Detect which cell encompasses the target text, then output its [X, Y] center coordinate. 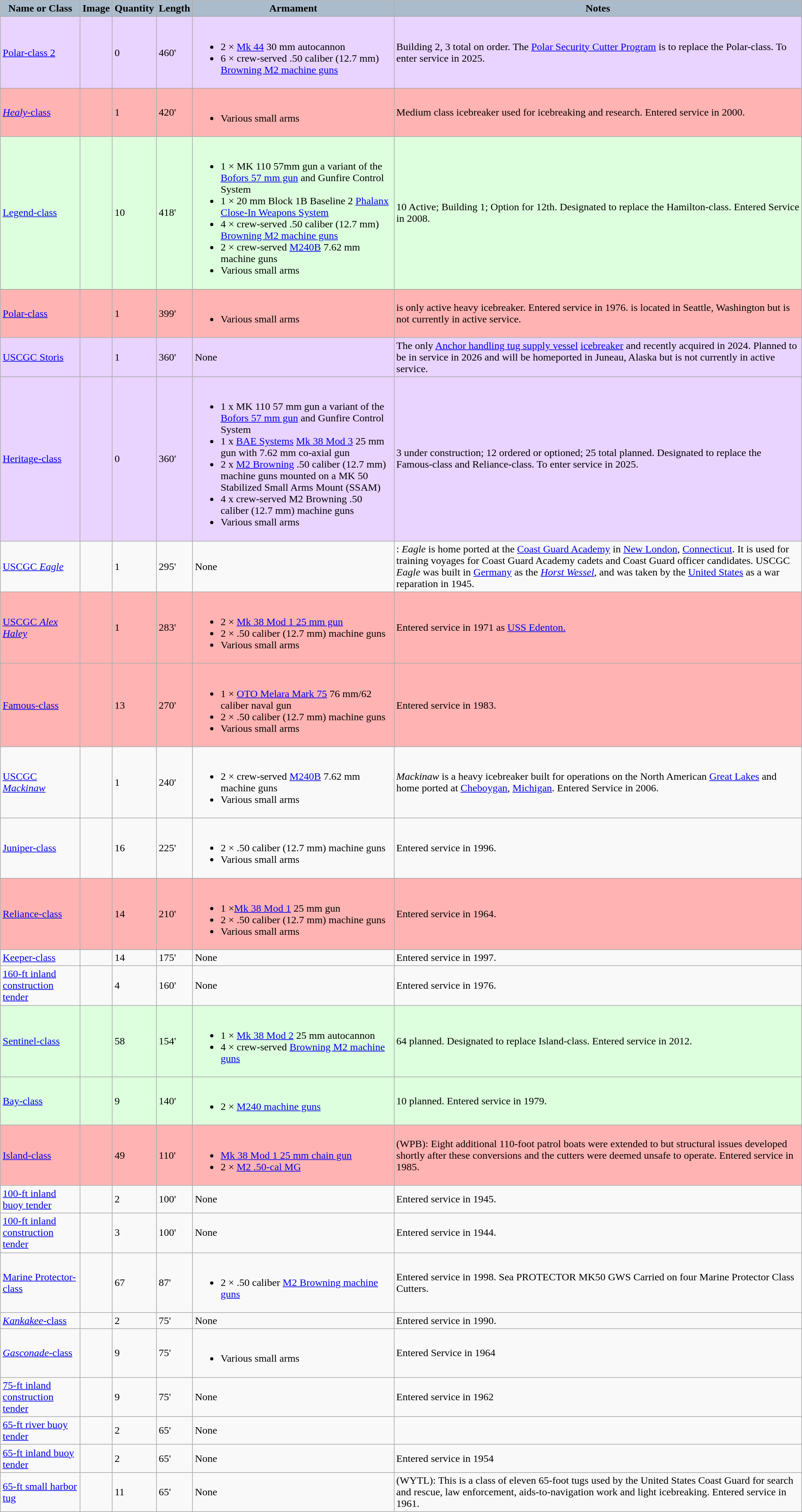
160-ft inland construction tender [40, 986]
Armament [293, 9]
75-ft inland construction tender [40, 1397]
100-ft inland construction tender [40, 1233]
Entered Service in 1964 [598, 1353]
Building 2, 3 total on order. The Polar Security Cutter Program is to replace the Polar-class. To enter service in 2025. [598, 52]
Name or Class [40, 9]
110' [174, 1155]
283' [174, 628]
Quantity [135, 9]
2 × .50 caliber (12.7 mm) machine gunsVarious small arms [293, 848]
Entered service in 1996. [598, 848]
Keeper-class [40, 958]
1 × Mk 38 Mod 2 25 mm autocannon4 × crew-served Browning M2 machine guns [293, 1041]
Healy-class [40, 112]
Entered service in 1990. [598, 1321]
100-ft inland buoy tender [40, 1199]
Length [174, 9]
Mk 38 Mod 1 25 mm chain gun2 × M2 .50-cal MG [293, 1155]
Legend-class [40, 213]
10 [135, 213]
Entered service in 1964. [598, 914]
140' [174, 1101]
10 Active; Building 1; Option for 12th. Designated to replace the Hamilton-class. Entered Service in 2008. [598, 213]
67 [135, 1282]
87' [174, 1282]
64 planned. Designated to replace Island-class. Entered service in 2012. [598, 1041]
210' [174, 914]
Entered service in 1976. [598, 986]
49 [135, 1155]
Polar-class 2 [40, 52]
13 [135, 705]
2 × crew-served M240B 7.62 mm machine gunsVarious small arms [293, 782]
65-ft inland buoy tender [40, 1458]
65-ft river buoy tender [40, 1430]
1 ×Mk 38 Mod 1 25 mm gun2 × .50 caliber (12.7 mm) machine gunsVarious small arms [293, 914]
Bay-class [40, 1101]
1 × OTO Melara Mark 75 76 mm/62 caliber naval gun2 × .50 caliber (12.7 mm) machine gunsVarious small arms [293, 705]
USCGC Alex Haley [40, 628]
Entered service in 1983. [598, 705]
Kankakee-class [40, 1321]
Juniper-class [40, 848]
USCGC Mackinaw [40, 782]
65-ft small harbor tug [40, 1492]
Entered service in 1945. [598, 1199]
2 × Mk 44 30 mm autocannon6 × crew-served .50 caliber (12.7 mm) Browning M2 machine guns [293, 52]
Sentinel-class [40, 1041]
Reliance-class [40, 914]
Island-class [40, 1155]
154' [174, 1041]
is only active heavy icebreaker. Entered service in 1976. is located in Seattle, Washington but is not currently in active service. [598, 313]
225' [174, 848]
16 [135, 848]
295' [174, 566]
Gasconade-class [40, 1353]
2 × Mk 38 Mod 1 25 mm gun2 × .50 caliber (12.7 mm) machine gunsVarious small arms [293, 628]
Image [96, 9]
4 [135, 986]
Entered service in 1997. [598, 958]
Entered service in 1944. [598, 1233]
Notes [598, 9]
460' [174, 52]
Entered service in 1954 [598, 1458]
USCGC Eagle [40, 566]
3 [135, 1233]
Polar-class [40, 313]
175' [174, 958]
Marine Protector-class [40, 1282]
11 [135, 1492]
Medium class icebreaker used for icebreaking and research. Entered service in 2000. [598, 112]
Famous-class [40, 705]
2 × .50 caliber M2 Browning machine guns [293, 1282]
240' [174, 782]
418' [174, 213]
58 [135, 1041]
2 × M240 machine guns [293, 1101]
Entered service in 1971 as USS Edenton. [598, 628]
Entered service in 1962 [598, 1397]
270' [174, 705]
10 planned. Entered service in 1979. [598, 1101]
420' [174, 112]
3 under construction; 12 ordered or optioned; 25 total planned. Designated to replace the Famous-class and Reliance-class. To enter service in 2025. [598, 459]
USCGC Storis [40, 357]
160' [174, 986]
Entered service in 1998. Sea PROTECTOR MK50 GWS Carried on four Marine Protector Class Cutters. [598, 1282]
399' [174, 313]
Heritage-class [40, 459]
